Detect which cell encompasses the target text, then output its (x, y) center coordinate. 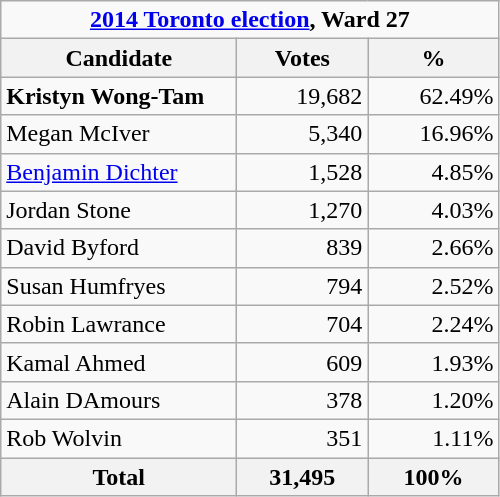
2014 Toronto election, Ward 27 (250, 20)
1.20% (434, 400)
1.11% (434, 438)
16.96% (434, 134)
839 (302, 248)
2.66% (434, 248)
Kamal Ahmed (119, 362)
David Byford (119, 248)
31,495 (302, 477)
704 (302, 324)
1,528 (302, 172)
Total (119, 477)
1.93% (434, 362)
Rob Wolvin (119, 438)
794 (302, 286)
378 (302, 400)
Alain DAmours (119, 400)
609 (302, 362)
4.85% (434, 172)
19,682 (302, 96)
Votes (302, 58)
5,340 (302, 134)
Robin Lawrance (119, 324)
Jordan Stone (119, 210)
62.49% (434, 96)
Benjamin Dichter (119, 172)
Susan Humfryes (119, 286)
Kristyn Wong-Tam (119, 96)
100% (434, 477)
Megan McIver (119, 134)
1,270 (302, 210)
Candidate (119, 58)
% (434, 58)
351 (302, 438)
4.03% (434, 210)
2.52% (434, 286)
2.24% (434, 324)
